Find where the given text appears and provide that cell's center as [X, Y] coordinate. 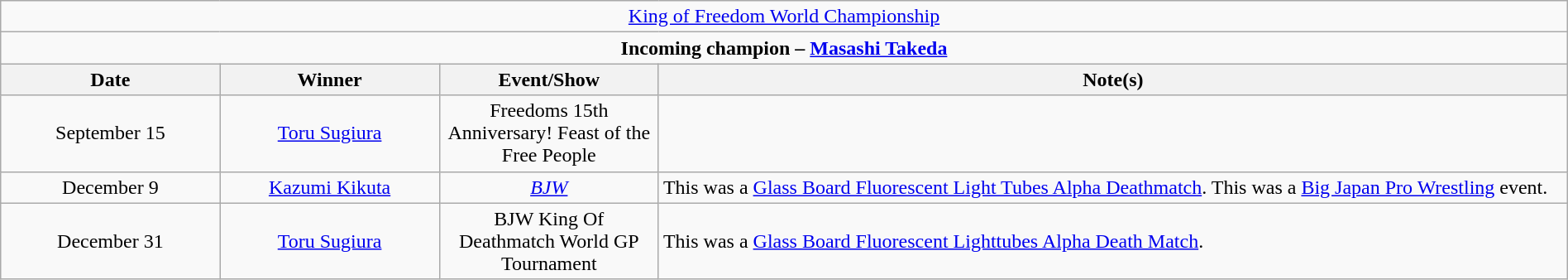
Incoming champion – Masashi Takeda [784, 48]
This was a Glass Board Fluorescent Lighttubes Alpha Death Match. [1113, 241]
September 15 [111, 133]
Note(s) [1113, 80]
Winner [329, 80]
Freedoms 15th Anniversary! Feast of the Free People [549, 133]
Event/Show [549, 80]
BJW [549, 187]
King of Freedom World Championship [784, 17]
Date [111, 80]
December 31 [111, 241]
Kazumi Kikuta [329, 187]
BJW King Of Deathmatch World GP Tournament [549, 241]
December 9 [111, 187]
This was a Glass Board Fluorescent Light Tubes Alpha Deathmatch. This was a Big Japan Pro Wrestling event. [1113, 187]
